Capture the cell that displays the provided text and extract its [x, y] central coordinate. 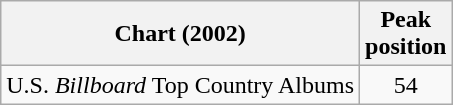
U.S. Billboard Top Country Albums [180, 85]
54 [406, 85]
Chart (2002) [180, 34]
Peakposition [406, 34]
